Provide the [x, y] coordinate of the cell's center where the given text is located.  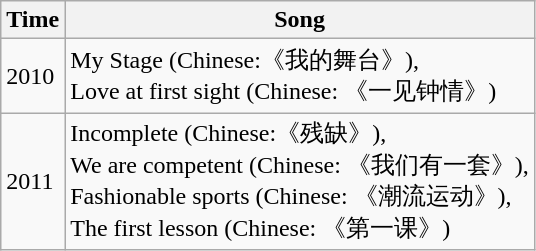
Song [300, 20]
Incomplete (Chinese:《残缺》),We are competent (Chinese: 《我们有一套》),Fashionable sports (Chinese: 《潮流运动》),The first lesson (Chinese: 《第一课》) [300, 182]
My Stage (Chinese:《我的舞台》),Love at first sight (Chinese: 《一见钟情》) [300, 76]
Time [33, 20]
2011 [33, 182]
2010 [33, 76]
